Return (X, Y) of the center of cell containing provided text 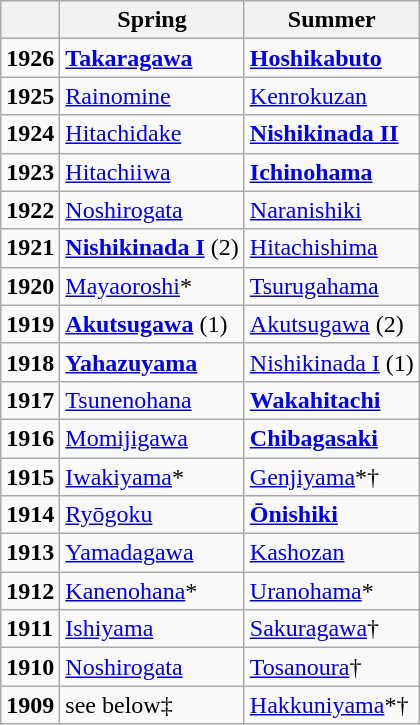
Akutsugawa (2) (332, 324)
1917 (30, 400)
Ichinohama (332, 172)
Akutsugawa (1) (152, 324)
1922 (30, 210)
1910 (30, 667)
Tsurugahama (332, 286)
1923 (30, 172)
Hitachidake (152, 134)
Ryōgoku (152, 515)
Ishiyama (152, 629)
Tsunenohana (152, 400)
1912 (30, 591)
Kanenohana* (152, 591)
1915 (30, 477)
Hitachishima (332, 248)
Yamadagawa (152, 553)
1926 (30, 58)
Kashozan (332, 553)
Hoshikabuto (332, 58)
Genjiyama*† (332, 477)
Spring (152, 20)
Nishikinada II (332, 134)
1924 (30, 134)
1918 (30, 362)
1913 (30, 553)
Nishikinada I (2) (152, 248)
Takaragawa (152, 58)
Nishikinada I (1) (332, 362)
Iwakiyama* (152, 477)
1914 (30, 515)
Chibagasaki (332, 438)
Kenrokuzan (332, 96)
Hakkuniyama*† (332, 705)
Wakahitachi (332, 400)
Summer (332, 20)
1925 (30, 96)
Momijigawa (152, 438)
1921 (30, 248)
Yahazuyama (152, 362)
Sakuragawa† (332, 629)
Tosanoura† (332, 667)
Mayaoroshi* (152, 286)
1916 (30, 438)
Rainomine (152, 96)
see below‡ (152, 705)
Uranohama* (332, 591)
Ōnishiki (332, 515)
Naranishiki (332, 210)
1919 (30, 324)
Hitachiiwa (152, 172)
1911 (30, 629)
1909 (30, 705)
1920 (30, 286)
